Capture the cell that displays the provided text and extract its (X, Y) central coordinate. 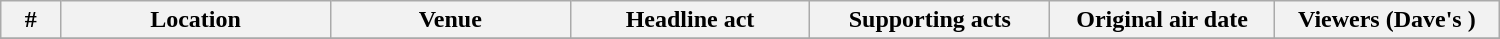
Location (196, 20)
Venue (450, 20)
Supporting acts (930, 20)
Viewers (Dave's ) (1386, 20)
Original air date (1162, 20)
# (31, 20)
Headline act (690, 20)
